Identify which cell holds the provided text, then report its (X, Y) central coordinate. 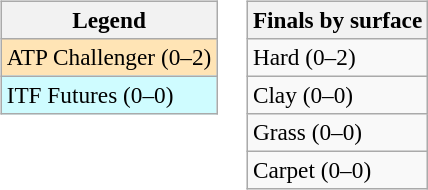
Grass (0–0) (337, 133)
Finals by surface (337, 20)
Hard (0–2) (337, 57)
ATP Challenger (0–2) (108, 57)
Carpet (0–0) (337, 171)
Clay (0–0) (337, 95)
ITF Futures (0–0) (108, 95)
Legend (108, 20)
